Output the (x, y) coordinate of the center of the cell containing the given text.  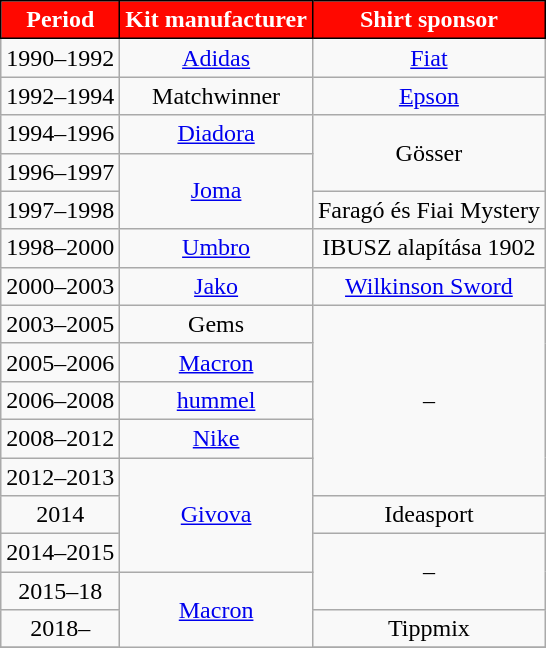
Faragó és Fiai Mystery (428, 210)
Period (60, 20)
Wilkinson Sword (428, 286)
1997–1998 (60, 210)
2008–2012 (60, 438)
Shirt sponsor (428, 20)
2000–2003 (60, 286)
Diadora (216, 134)
1990–1992 (60, 58)
2003–2005 (60, 324)
Gösser (428, 153)
2005–2006 (60, 362)
Fiat (428, 58)
Epson (428, 96)
Gems (216, 324)
Joma (216, 191)
2014 (60, 515)
1996–1997 (60, 172)
2012–2013 (60, 477)
2018– (60, 629)
1994–1996 (60, 134)
Adidas (216, 58)
Kit manufacturer (216, 20)
Umbro (216, 248)
Matchwinner (216, 96)
Givova (216, 515)
2015–18 (60, 591)
2006–2008 (60, 400)
hummel (216, 400)
Tippmix (428, 629)
1992–1994 (60, 96)
Jako (216, 286)
1998–2000 (60, 248)
Ideasport (428, 515)
IBUSZ alapítása 1902 (428, 248)
Nike (216, 438)
2014–2015 (60, 553)
